Return [X, Y] of the center of cell containing provided text 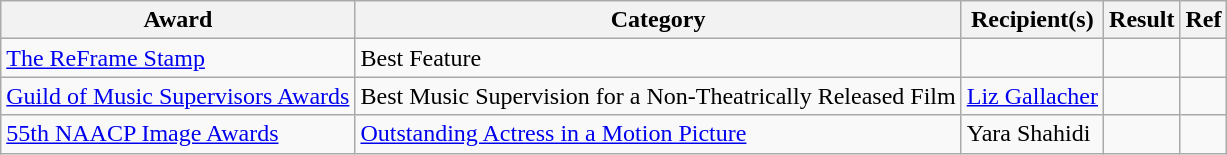
Category [658, 20]
Result [1142, 20]
Guild of Music Supervisors Awards [178, 96]
Liz Gallacher [1032, 96]
Award [178, 20]
Outstanding Actress in a Motion Picture [658, 134]
Best Music Supervision for a Non-Theatrically Released Film [658, 96]
55th NAACP Image Awards [178, 134]
Recipient(s) [1032, 20]
Ref [1204, 20]
The ReFrame Stamp [178, 58]
Yara Shahidi [1032, 134]
Best Feature [658, 58]
